For the text-containing cell, return its midpoint in (X, Y) coordinate format. 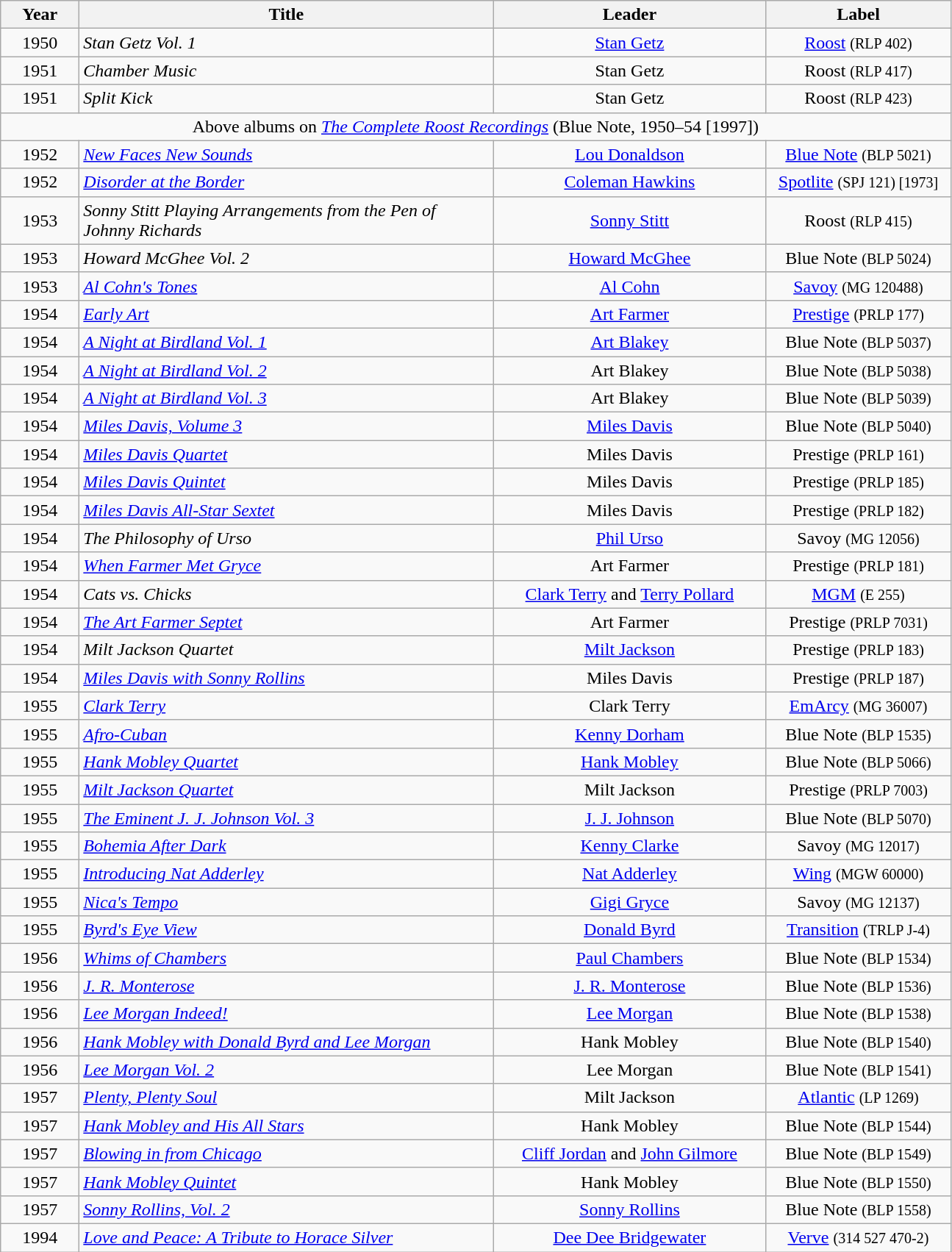
Introducing Nat Adderley (287, 874)
Miles Davis Quartet (287, 454)
Al Cohn (629, 286)
Blue Note (BLP 1538) (859, 1014)
MGM (E 255) (859, 594)
Miles Davis, Volume 3 (287, 426)
Lee Morgan Indeed! (287, 1014)
Prestige (PRLP 182) (859, 510)
Savoy (MG 12017) (859, 846)
Blue Note (BLP 5038) (859, 370)
Blue Note (BLP 1558) (859, 1209)
EmArcy (MG 36007) (859, 706)
Verve (314 527 470-2) (859, 1237)
Prestige (PRLP 181) (859, 566)
Sonny Rollins (629, 1209)
Byrd's Eye View (287, 930)
Hank Mobley Quartet (287, 762)
The Art Farmer Septet (287, 622)
Prestige (PRLP 7031) (859, 622)
Spotlite (SPJ 121) [1973] (859, 182)
Blue Note (BLP 1544) (859, 1126)
Chamber Music (287, 71)
Love and Peace: A Tribute to Horace Silver (287, 1237)
Howard McGhee (629, 258)
Blue Note (BLP 1536) (859, 986)
Kenny Dorham (629, 734)
A Night at Birdland Vol. 2 (287, 370)
Sonny Stitt (629, 221)
Prestige (PRLP 185) (859, 482)
A Night at Birdland Vol. 1 (287, 342)
Prestige (PRLP 161) (859, 454)
Miles Davis with Sonny Rollins (287, 678)
Split Kick (287, 99)
Prestige (PRLP 177) (859, 314)
Hank Mobley and His All Stars (287, 1126)
Savoy (MG 120488) (859, 286)
Al Cohn's Tones (287, 286)
Disorder at the Border (287, 182)
Blue Note (BLP 5040) (859, 426)
Blue Note (BLP 5021) (859, 154)
Wing (MGW 60000) (859, 874)
Lee Morgan Vol. 2 (287, 1070)
Miles Davis All-Star Sextet (287, 510)
Howard McGhee Vol. 2 (287, 258)
Nat Adderley (629, 874)
Hank Mobley Quintet (287, 1181)
Roost (RLP 423) (859, 99)
Afro-Cuban (287, 734)
1950 (40, 43)
Blue Note (BLP 1541) (859, 1070)
Above albums on The Complete Roost Recordings (Blue Note, 1950–54 [1997]) (476, 126)
Early Art (287, 314)
Blue Note (BLP 5039) (859, 398)
The Philosophy of Urso (287, 538)
Sonny Stitt Playing Arrangements from the Pen of Johnny Richards (287, 221)
Prestige (PRLP 187) (859, 678)
Nica's Tempo (287, 902)
The Eminent J. J. Johnson Vol. 3 (287, 818)
Blue Note (BLP 1535) (859, 734)
Coleman Hawkins (629, 182)
Whims of Chambers (287, 958)
Dee Dee Bridgewater (629, 1237)
Miles Davis Quintet (287, 482)
Roost (RLP 417) (859, 71)
Blue Note (BLP 1549) (859, 1153)
Title (287, 15)
Blue Note (BLP 1534) (859, 958)
Prestige (PRLP 183) (859, 650)
1994 (40, 1237)
Transition (TRLP J-4) (859, 930)
Clark Terry and Terry Pollard (629, 594)
Blue Note (BLP 5024) (859, 258)
When Farmer Met Gryce (287, 566)
Savoy (MG 12137) (859, 902)
Year (40, 15)
Prestige (PRLP 7003) (859, 790)
Cats vs. Chicks (287, 594)
Plenty, Plenty Soul (287, 1098)
Blue Note (BLP 1550) (859, 1181)
Savoy (MG 12056) (859, 538)
Leader (629, 15)
Blue Note (BLP 1540) (859, 1042)
Hank Mobley with Donald Byrd and Lee Morgan (287, 1042)
Bohemia After Dark (287, 846)
Label (859, 15)
J. J. Johnson (629, 818)
Blue Note (BLP 5066) (859, 762)
Gigi Gryce (629, 902)
Phil Urso (629, 538)
Kenny Clarke (629, 846)
Blue Note (BLP 5037) (859, 342)
Lou Donaldson (629, 154)
New Faces New Sounds (287, 154)
Sonny Rollins, Vol. 2 (287, 1209)
Roost (RLP 402) (859, 43)
Stan Getz Vol. 1 (287, 43)
Blowing in from Chicago (287, 1153)
Blue Note (BLP 5070) (859, 818)
Cliff Jordan and John Gilmore (629, 1153)
Donald Byrd (629, 930)
Roost (RLP 415) (859, 221)
A Night at Birdland Vol. 3 (287, 398)
Paul Chambers (629, 958)
Atlantic (LP 1269) (859, 1098)
